Locate the cell with the specified text and output its [X, Y] center coordinate. 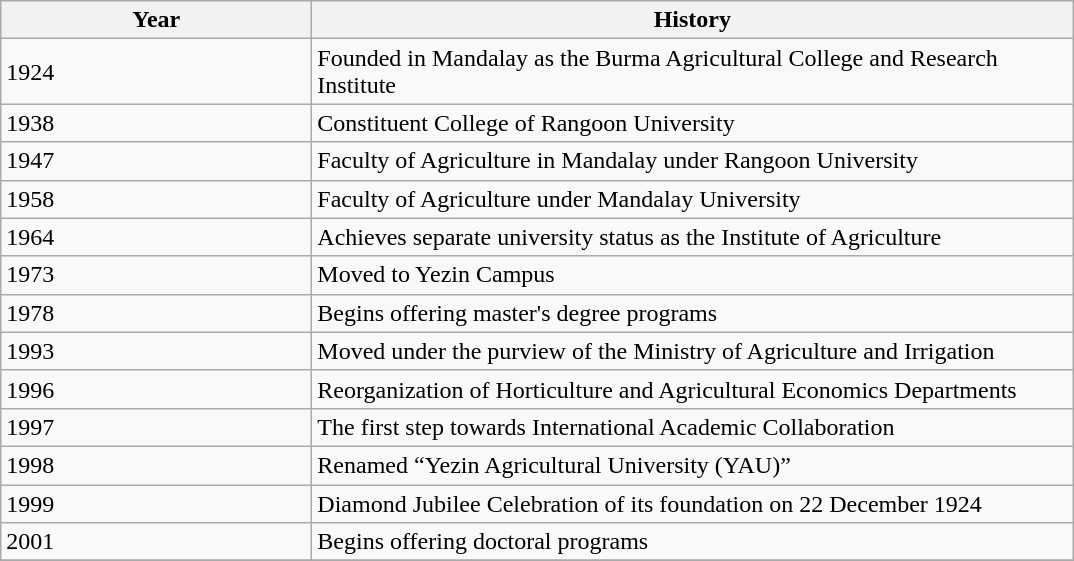
Founded in Mandalay as the Burma Agricultural College and Research Institute [692, 72]
1999 [156, 503]
Renamed “Yezin Agricultural University (YAU)” [692, 465]
1964 [156, 237]
1998 [156, 465]
Constituent College of Rangoon University [692, 123]
Diamond Jubilee Celebration of its foundation on 22 December 1924 [692, 503]
1924 [156, 72]
1938 [156, 123]
1993 [156, 351]
Moved under the purview of the Ministry of Agriculture and Irrigation [692, 351]
Year [156, 20]
History [692, 20]
Faculty of Agriculture under Mandalay University [692, 199]
Begins offering doctoral programs [692, 542]
Achieves separate university status as the Institute of Agriculture [692, 237]
Moved to Yezin Campus [692, 275]
Faculty of Agriculture in Mandalay under Rangoon University [692, 161]
1997 [156, 427]
1973 [156, 275]
The first step towards International Academic Collaboration [692, 427]
1958 [156, 199]
1978 [156, 313]
1947 [156, 161]
1996 [156, 389]
Reorganization of Horticulture and Agricultural Economics Departments [692, 389]
2001 [156, 542]
Begins offering master's degree programs [692, 313]
